Extract the [X, Y] coordinate from the center of the cell holding the provided text.  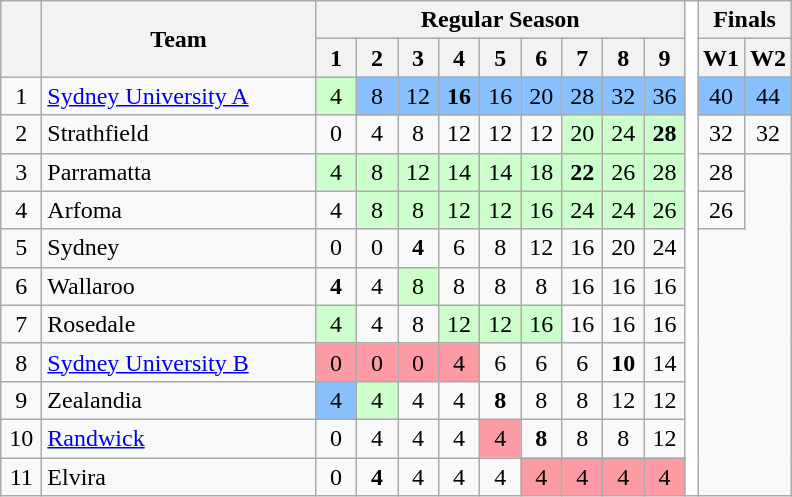
W1 [722, 58]
Sydney University A [179, 96]
Wallaroo [179, 286]
Randwick [179, 438]
Regular Season [500, 20]
22 [582, 172]
Finals [745, 20]
36 [664, 96]
Strathfield [179, 134]
Sydney University B [179, 362]
Zealandia [179, 400]
Parramatta [179, 172]
11 [22, 477]
Elvira [179, 477]
40 [722, 96]
Arfoma [179, 210]
W2 [768, 58]
18 [542, 172]
Team [179, 39]
44 [768, 96]
Sydney [179, 248]
Rosedale [179, 324]
